From the cell containing the given text, extract its center point as (x, y) coordinate. 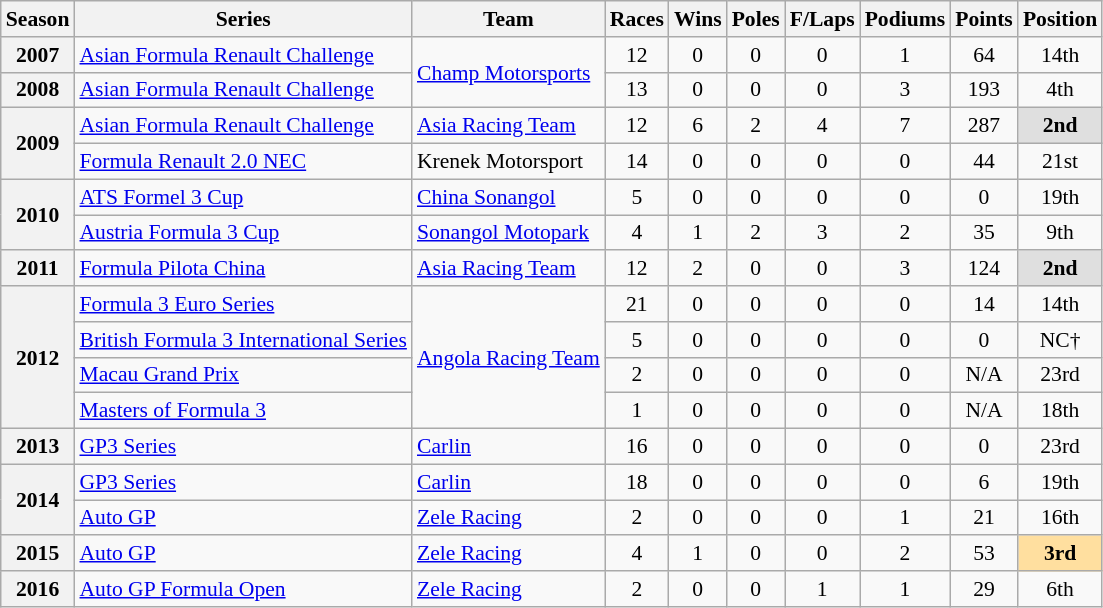
ATS Formel 3 Cup (242, 197)
2011 (38, 269)
4th (1060, 90)
13 (637, 90)
Auto GP Formula Open (242, 589)
193 (984, 90)
2008 (38, 90)
Austria Formula 3 Cup (242, 233)
Formula 3 Euro Series (242, 304)
F/Laps (822, 19)
29 (984, 589)
18th (1060, 411)
Champ Motorsports (508, 72)
18 (637, 482)
Team (508, 19)
7 (906, 126)
Formula Renault 2.0 NEC (242, 162)
287 (984, 126)
Races (637, 19)
Sonangol Motopark (508, 233)
124 (984, 269)
2016 (38, 589)
2010 (38, 214)
Formula Pilota China (242, 269)
16 (637, 447)
Krenek Motorsport (508, 162)
Series (242, 19)
British Formula 3 International Series (242, 340)
Macau Grand Prix (242, 375)
2012 (38, 357)
Season (38, 19)
64 (984, 55)
2009 (38, 144)
3rd (1060, 554)
Position (1060, 19)
35 (984, 233)
6th (1060, 589)
Masters of Formula 3 (242, 411)
9th (1060, 233)
Wins (698, 19)
2013 (38, 447)
Angola Racing Team (508, 357)
2015 (38, 554)
21st (1060, 162)
44 (984, 162)
53 (984, 554)
2014 (38, 500)
16th (1060, 518)
Poles (756, 19)
2007 (38, 55)
Podiums (906, 19)
China Sonangol (508, 197)
NC† (1060, 340)
Points (984, 19)
